Pinpoint the cell where the given text exists, returning its (X, Y) midpoint coordinate. 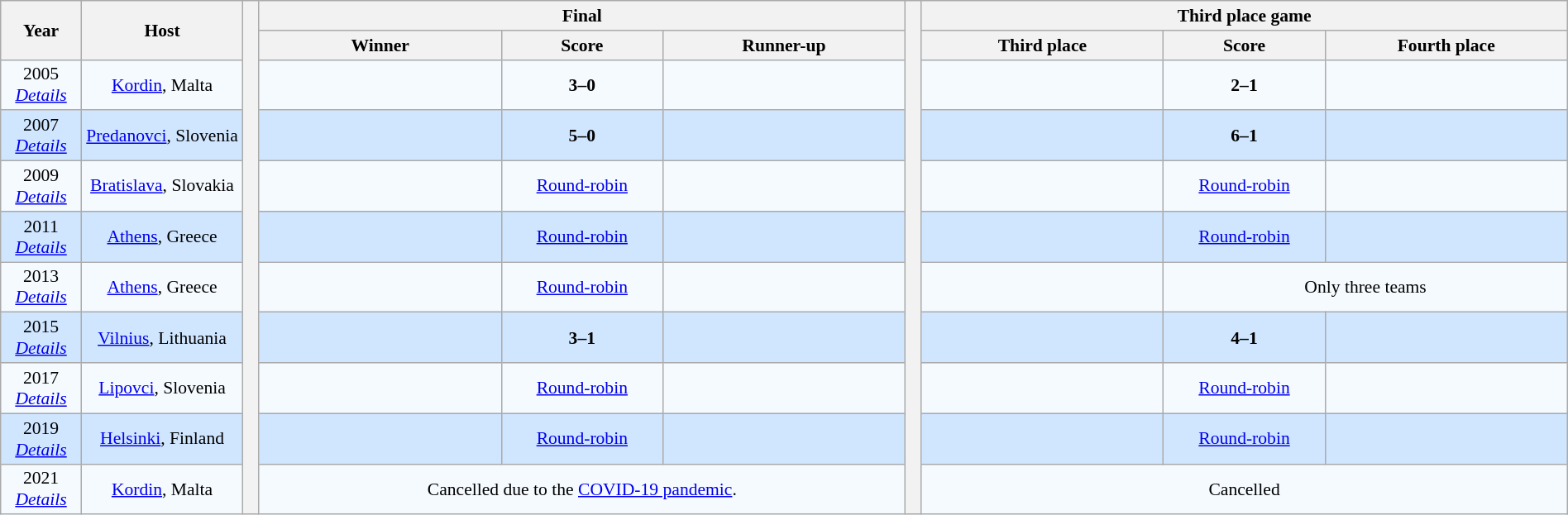
2011Details (41, 236)
Bratislava, Slovakia (162, 187)
2015Details (41, 337)
6–1 (1244, 136)
2007Details (41, 136)
Cancelled (1244, 489)
2021Details (41, 489)
Cancelled due to the COVID-19 pandemic. (582, 489)
Vilnius, Lithuania (162, 337)
Third place (1042, 45)
3–0 (582, 84)
2009Details (41, 187)
Host (162, 30)
Predanovci, Slovenia (162, 136)
Final (582, 16)
Helsinki, Finland (162, 438)
2–1 (1244, 84)
Runner-up (784, 45)
Fourth place (1446, 45)
Year (41, 30)
2013Details (41, 288)
Only three teams (1365, 288)
2017Details (41, 389)
Third place game (1244, 16)
3–1 (582, 337)
4–1 (1244, 337)
Winner (380, 45)
Lipovci, Slovenia (162, 389)
2005Details (41, 84)
5–0 (582, 136)
2019Details (41, 438)
